Determine the [X, Y] coordinate at the center of the cell enclosing the given text.  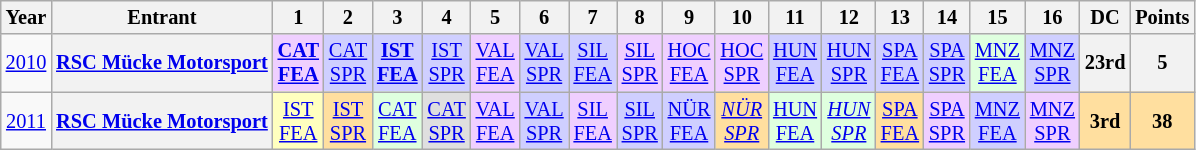
DC [1105, 17]
3 [397, 17]
10 [742, 17]
14 [947, 17]
7 [593, 17]
Points [1162, 17]
3rd [1105, 121]
4 [446, 17]
1 [298, 17]
2010 [26, 63]
Entrant [162, 17]
NÜRSPR [742, 121]
6 [544, 17]
HOCSPR [742, 63]
8 [640, 17]
13 [900, 17]
2 [348, 17]
NÜRFEA [690, 121]
12 [849, 17]
9 [690, 17]
Year [26, 17]
16 [1052, 17]
23rd [1105, 63]
15 [998, 17]
HOCFEA [690, 63]
11 [795, 17]
2011 [26, 121]
38 [1162, 121]
